Find where the given text appears and provide that cell's center as (X, Y) coordinate. 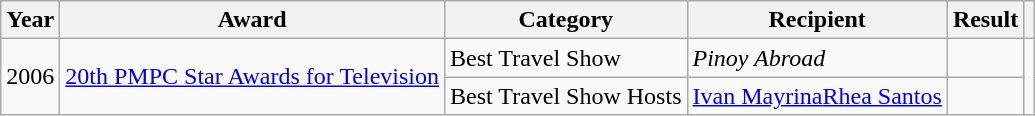
2006 (30, 77)
Ivan MayrinaRhea Santos (817, 96)
Award (252, 20)
Category (566, 20)
Pinoy Abroad (817, 58)
Result (985, 20)
Year (30, 20)
Best Travel Show Hosts (566, 96)
Recipient (817, 20)
20th PMPC Star Awards for Television (252, 77)
Best Travel Show (566, 58)
